Find where the given text appears and provide that cell's center as [x, y] coordinate. 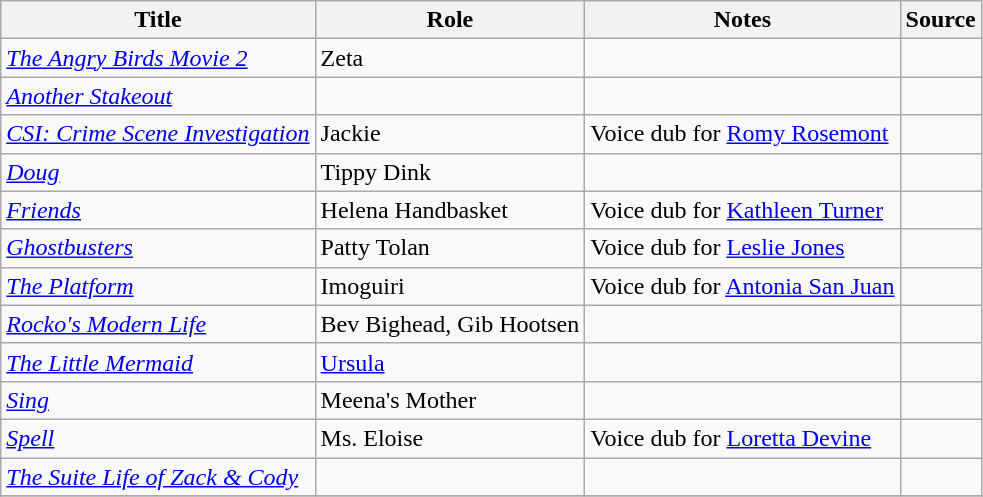
Sing [158, 400]
The Little Mermaid [158, 362]
CSI: Crime Scene Investigation [158, 134]
Rocko's Modern Life [158, 324]
Helena Handbasket [450, 210]
Voice dub for Kathleen Turner [742, 210]
Voice dub for Romy Rosemont [742, 134]
Another Stakeout [158, 96]
Ms. Eloise [450, 438]
Voice dub for Leslie Jones [742, 248]
Patty Tolan [450, 248]
Bev Bighead, Gib Hootsen [450, 324]
Role [450, 20]
Spell [158, 438]
Source [940, 20]
Voice dub for Antonia San Juan [742, 286]
Ursula [450, 362]
Voice dub for Loretta Devine [742, 438]
The Angry Birds Movie 2 [158, 58]
Notes [742, 20]
Jackie [450, 134]
Meena's Mother [450, 400]
Friends [158, 210]
Tippy Dink [450, 172]
Doug [158, 172]
The Suite Life of Zack & Cody [158, 477]
The Platform [158, 286]
Ghostbusters [158, 248]
Imoguiri [450, 286]
Title [158, 20]
Zeta [450, 58]
